Scan for the cell matching the given text and deliver its (X, Y) coordinate at center. 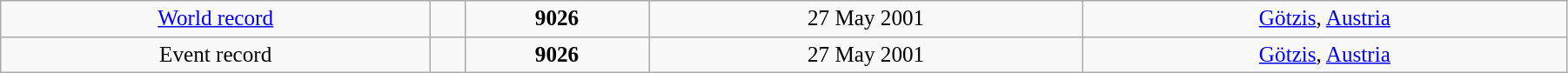
Event record (216, 55)
World record (216, 19)
